Find where the given text appears and provide that cell's center as (X, Y) coordinate. 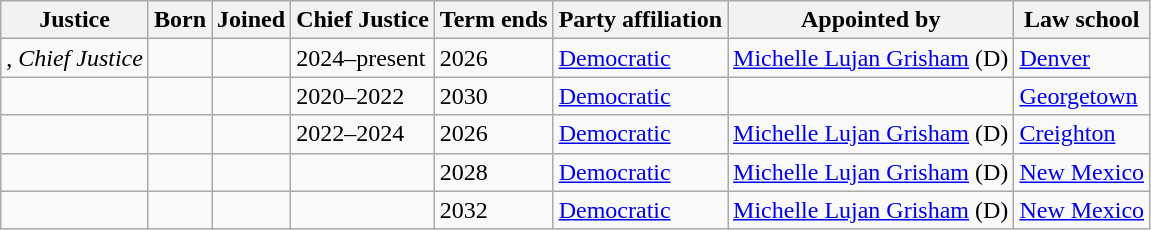
2028 (494, 172)
2022–2024 (363, 134)
Creighton (1082, 134)
Georgetown (1082, 96)
Appointed by (871, 20)
Chief Justice (363, 20)
Joined (252, 20)
Law school (1082, 20)
Party affiliation (640, 20)
2032 (494, 210)
2024–present (363, 58)
Denver (1082, 58)
Born (180, 20)
2020–2022 (363, 96)
2030 (494, 96)
Justice (75, 20)
Term ends (494, 20)
, Chief Justice (75, 58)
